Pinpoint the cell where the given text exists, returning its [x, y] midpoint coordinate. 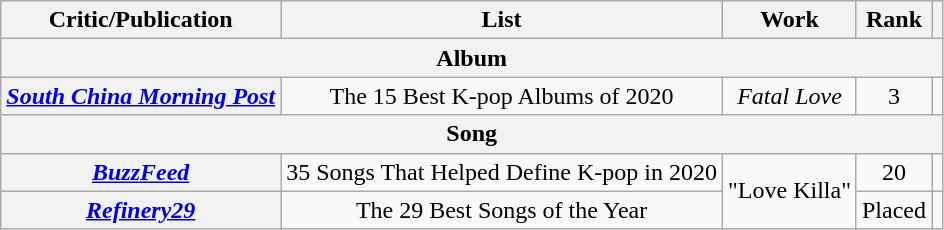
20 [894, 172]
Work [790, 20]
3 [894, 96]
35 Songs That Helped Define K-pop in 2020 [502, 172]
BuzzFeed [141, 172]
Song [472, 134]
Refinery29 [141, 210]
Placed [894, 210]
Album [472, 58]
Rank [894, 20]
"Love Killa" [790, 191]
List [502, 20]
The 15 Best K-pop Albums of 2020 [502, 96]
The 29 Best Songs of the Year [502, 210]
South China Morning Post [141, 96]
Critic/Publication [141, 20]
Fatal Love [790, 96]
